Return the (X, Y) coordinate for the center point of the cell that contains the specified text.  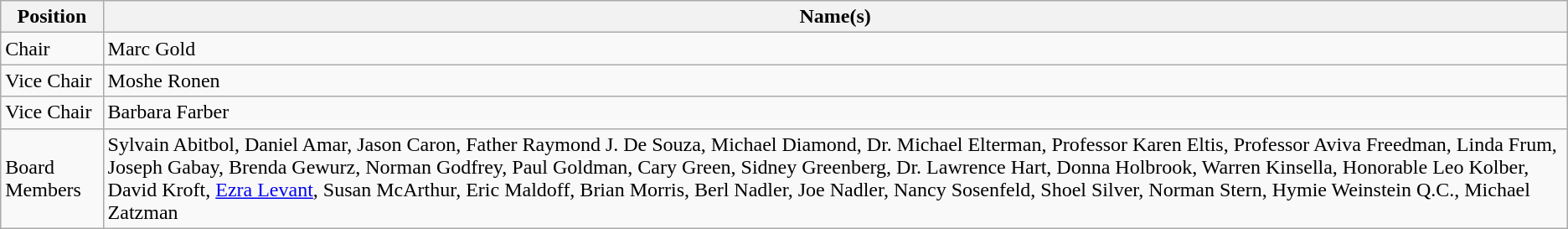
Chair (52, 49)
Moshe Ronen (835, 81)
Barbara Farber (835, 112)
Position (52, 17)
Marc Gold (835, 49)
Board Members (52, 178)
Name(s) (835, 17)
